Locate the cell with the specified text and output its [X, Y] center coordinate. 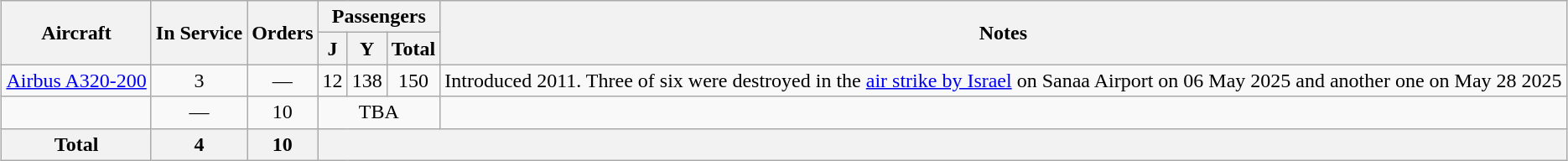
Orders [283, 33]
138 [367, 80]
Passengers [379, 17]
150 [413, 80]
Airbus A320-200 [76, 80]
Introduced 2011. Three of six were destroyed in the air strike by Israel on Sanaa Airport on 06 May 2025 and another one on May 28 2025 [1003, 80]
J [332, 49]
In Service [199, 33]
3 [199, 80]
Y [367, 49]
Aircraft [76, 33]
TBA [379, 112]
Notes [1003, 33]
4 [199, 144]
12 [332, 80]
